Detect which cell encompasses the target text, then output its (X, Y) center coordinate. 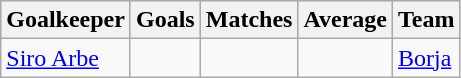
Borja (426, 58)
Matches (249, 20)
Siro Arbe (66, 58)
Average (346, 20)
Goalkeeper (66, 20)
Team (426, 20)
Goals (165, 20)
